Extract the (x, y) coordinate from the center of the cell holding the provided text.  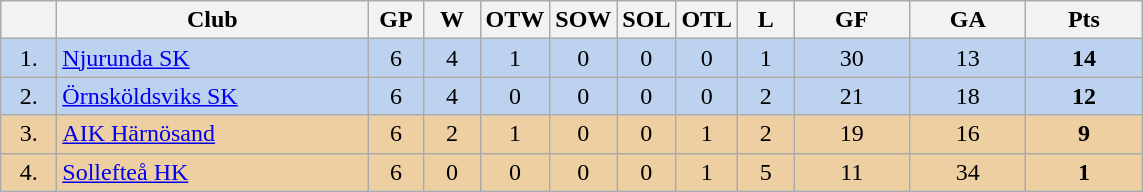
AIK Härnösand (212, 134)
GP (396, 20)
12 (1084, 96)
34 (968, 172)
2. (29, 96)
Pts (1084, 20)
13 (968, 58)
Njurunda SK (212, 58)
Club (212, 20)
OTL (707, 20)
W (452, 20)
4. (29, 172)
GA (968, 20)
1. (29, 58)
Sollefteå HK (212, 172)
16 (968, 134)
SOL (646, 20)
Örnsköldsviks SK (212, 96)
11 (852, 172)
18 (968, 96)
OTW (515, 20)
19 (852, 134)
14 (1084, 58)
21 (852, 96)
SOW (584, 20)
L (766, 20)
3. (29, 134)
9 (1084, 134)
5 (766, 172)
30 (852, 58)
GF (852, 20)
